From the cell containing the given text, extract its center point as [x, y] coordinate. 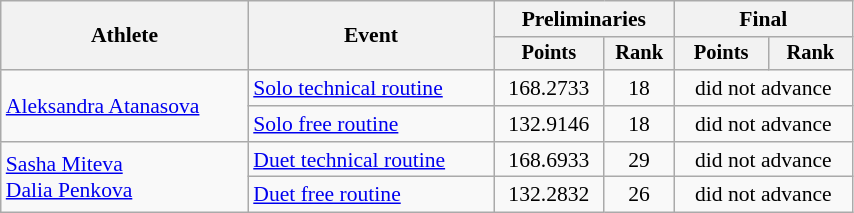
Athlete [124, 36]
168.6933 [550, 160]
Duet technical routine [370, 160]
Preliminaries [584, 19]
132.2832 [550, 195]
168.2733 [550, 88]
Aleksandra Atanasova [124, 106]
Event [370, 36]
132.9146 [550, 124]
Solo technical routine [370, 88]
26 [639, 195]
Solo free routine [370, 124]
Sasha Miteva Dalia Penkova [124, 178]
Final [763, 19]
Duet free routine [370, 195]
29 [639, 160]
